Scan for the cell matching the given text and deliver its [X, Y] coordinate at center. 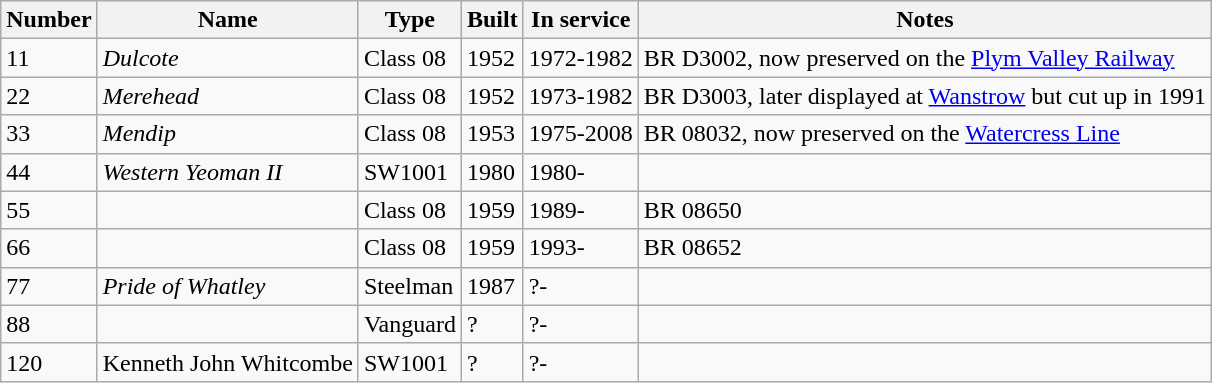
Merehead [228, 96]
1972-1982 [580, 58]
BR D3003, later displayed at Wanstrow but cut up in 1991 [924, 96]
1980- [580, 172]
1980 [492, 172]
Type [410, 20]
33 [49, 134]
Number [49, 20]
11 [49, 58]
77 [49, 286]
1953 [492, 134]
55 [49, 210]
1989- [580, 210]
Name [228, 20]
120 [49, 362]
BR D3002, now preserved on the Plym Valley Railway [924, 58]
Kenneth John Whitcombe [228, 362]
44 [49, 172]
BR 08652 [924, 248]
Built [492, 20]
Pride of Whatley [228, 286]
1987 [492, 286]
22 [49, 96]
1975-2008 [580, 134]
88 [49, 324]
Mendip [228, 134]
66 [49, 248]
In service [580, 20]
Steelman [410, 286]
BR 08032, now preserved on the Watercress Line [924, 134]
BR 08650 [924, 210]
Notes [924, 20]
Western Yeoman II [228, 172]
1973-1982 [580, 96]
1993- [580, 248]
Vanguard [410, 324]
Dulcote [228, 58]
